Return the (X, Y) coordinate for the center point of the cell that contains the specified text.  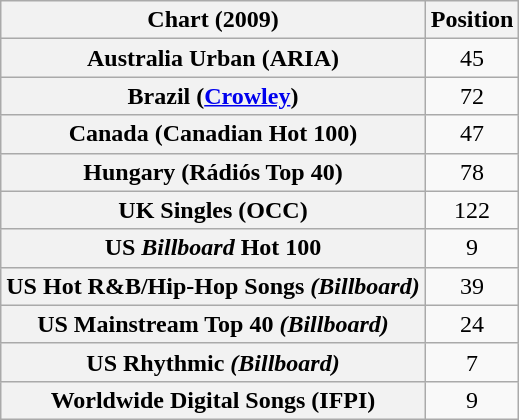
Position (472, 20)
UK Singles (OCC) (213, 210)
Canada (Canadian Hot 100) (213, 134)
39 (472, 286)
US Hot R&B/Hip-Hop Songs (Billboard) (213, 286)
72 (472, 96)
US Rhythmic (Billboard) (213, 362)
47 (472, 134)
Worldwide Digital Songs (IFPI) (213, 400)
24 (472, 324)
Brazil (Crowley) (213, 96)
Australia Urban (ARIA) (213, 58)
US Billboard Hot 100 (213, 248)
Chart (2009) (213, 20)
122 (472, 210)
US Mainstream Top 40 (Billboard) (213, 324)
Hungary (Rádiós Top 40) (213, 172)
7 (472, 362)
45 (472, 58)
78 (472, 172)
